Extract the (x, y) coordinate from the center of the cell holding the provided text.  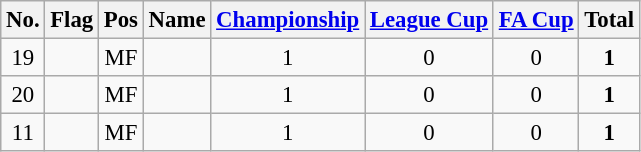
Flag (72, 20)
Championship (288, 20)
League Cup (428, 20)
20 (23, 95)
FA Cup (536, 20)
11 (23, 133)
19 (23, 58)
Pos (122, 20)
Name (177, 20)
Total (609, 20)
No. (23, 20)
